Find where the given text appears and provide that cell's center as [x, y] coordinate. 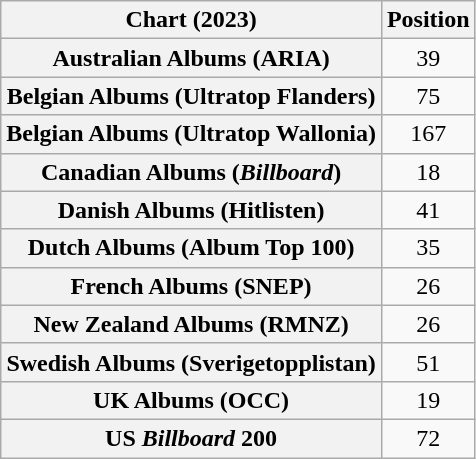
Belgian Albums (Ultratop Wallonia) [192, 134]
35 [428, 248]
Belgian Albums (Ultratop Flanders) [192, 96]
Position [428, 20]
39 [428, 58]
Canadian Albums (Billboard) [192, 172]
75 [428, 96]
41 [428, 210]
UK Albums (OCC) [192, 400]
Dutch Albums (Album Top 100) [192, 248]
167 [428, 134]
Chart (2023) [192, 20]
Danish Albums (Hitlisten) [192, 210]
French Albums (SNEP) [192, 286]
19 [428, 400]
New Zealand Albums (RMNZ) [192, 324]
18 [428, 172]
51 [428, 362]
US Billboard 200 [192, 438]
Swedish Albums (Sverigetopplistan) [192, 362]
Australian Albums (ARIA) [192, 58]
72 [428, 438]
